Locate the cell with the specified text and output its [x, y] center coordinate. 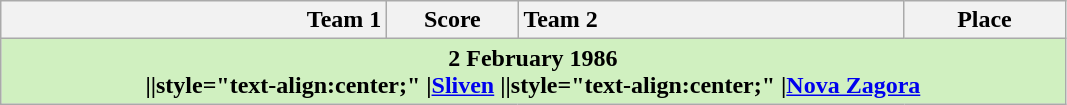
2 February 1986||style="text-align:center;" |Sliven ||style="text-align:center;" |Nova Zagora [533, 72]
Place [984, 20]
Team 1 [194, 20]
Team 2 [711, 20]
Score [452, 20]
